Detect which cell encompasses the target text, then output its (X, Y) center coordinate. 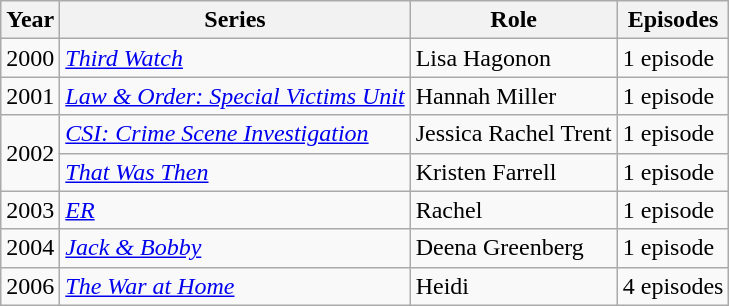
Hannah Miller (514, 96)
That Was Then (235, 172)
Lisa Hagonon (514, 58)
Rachel (514, 210)
2004 (30, 248)
2000 (30, 58)
2001 (30, 96)
Kristen Farrell (514, 172)
CSI: Crime Scene Investigation (235, 134)
2002 (30, 153)
Series (235, 20)
Third Watch (235, 58)
Year (30, 20)
2006 (30, 286)
The War at Home (235, 286)
Role (514, 20)
ER (235, 210)
Deena Greenberg (514, 248)
4 episodes (673, 286)
Law & Order: Special Victims Unit (235, 96)
Jessica Rachel Trent (514, 134)
Heidi (514, 286)
2003 (30, 210)
Episodes (673, 20)
Jack & Bobby (235, 248)
